Find where the given text appears and provide that cell's center as [x, y] coordinate. 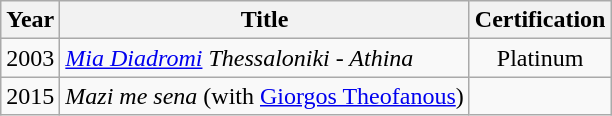
Certification [540, 20]
2003 [30, 58]
2015 [30, 96]
Mia Diadromi Thessaloniki - Athina [264, 58]
Mazi me sena (with Giorgos Theofanous) [264, 96]
Title [264, 20]
Platinum [540, 58]
Year [30, 20]
